From the cell containing the given text, extract its center point as [X, Y] coordinate. 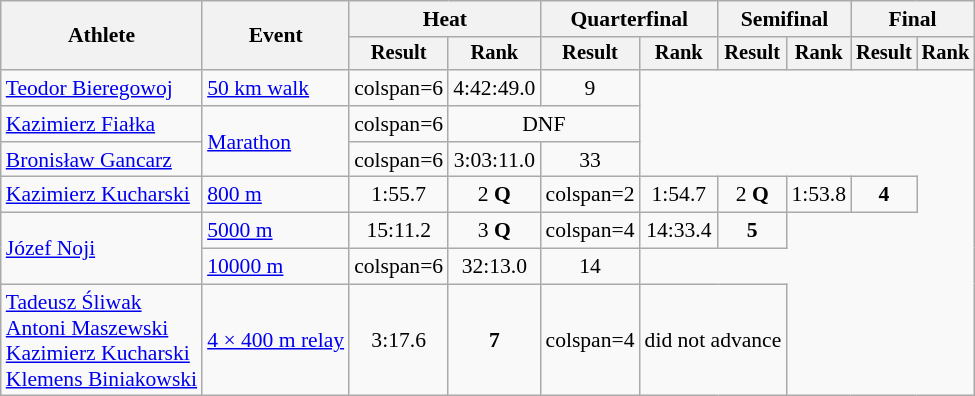
33 [590, 160]
10000 m [276, 267]
Final [912, 19]
1:54.7 [680, 195]
9 [590, 88]
3:03:11.0 [494, 160]
Quarterfinal [629, 19]
50 km walk [276, 88]
Heat [444, 19]
5000 m [276, 231]
1:55.7 [398, 195]
Athlete [102, 36]
1:53.8 [818, 195]
32:13.0 [494, 267]
3:17.6 [398, 340]
14 [590, 267]
Tadeusz ŚliwakAntoni MaszewskiKazimierz KucharskiKlemens Biniakowski [102, 340]
14:33.4 [680, 231]
5 [752, 231]
7 [494, 340]
did not advance [714, 340]
colspan=2 [590, 195]
4 × 400 m relay [276, 340]
Kazimierz Fiałka [102, 124]
DNF [544, 124]
800 m [276, 195]
Bronisław Gancarz [102, 160]
Event [276, 36]
Marathon [276, 142]
Józef Noji [102, 248]
3 Q [494, 231]
Semifinal [784, 19]
4 [884, 195]
4:42:49.0 [494, 88]
Kazimierz Kucharski [102, 195]
Teodor Bieregowoj [102, 88]
15:11.2 [398, 231]
